Detect which cell encompasses the target text, then output its (X, Y) center coordinate. 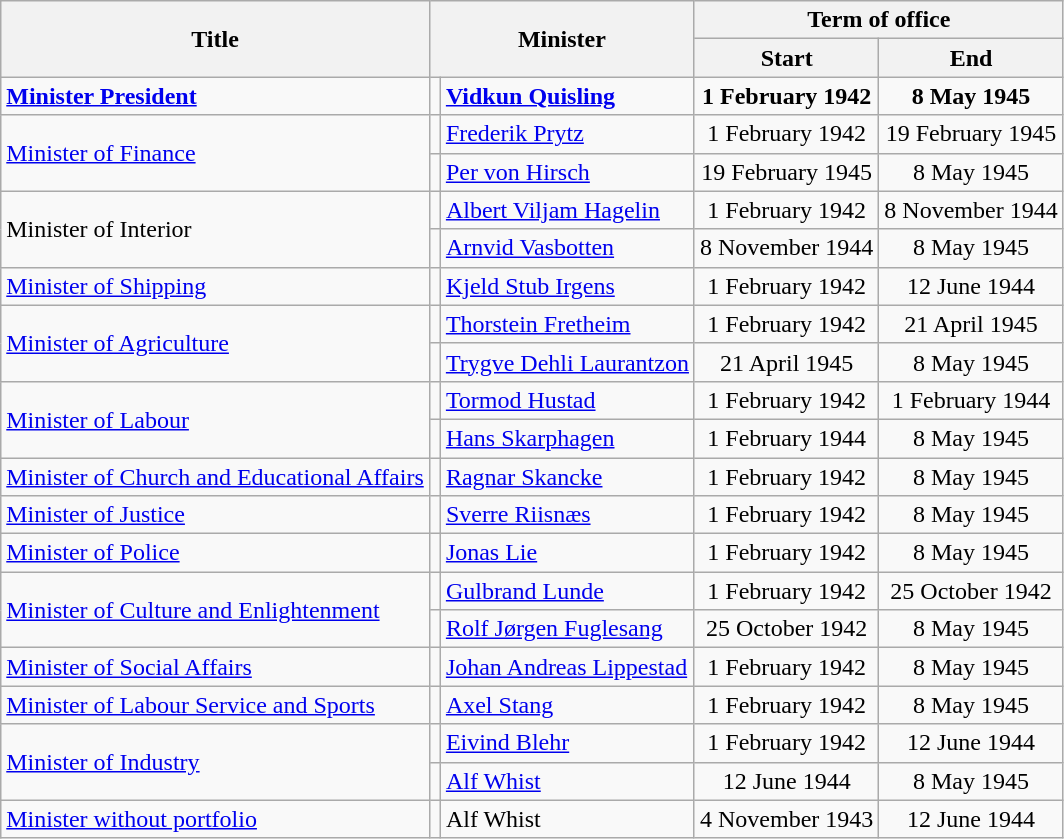
Minister of Finance (216, 153)
Minister of Social Affairs (216, 667)
Minister of Labour Service and Sports (216, 705)
Minister without portfolio (216, 819)
Minister of Police (216, 553)
Minister of Industry (216, 762)
Arnvid Vasbotten (567, 248)
Johan Andreas Lippestad (567, 667)
End (971, 58)
Minister of Interior (216, 229)
Title (216, 39)
Frederik Prytz (567, 134)
Minister of Culture and Enlightenment (216, 610)
Rolf Jørgen Fuglesang (567, 629)
Trygve Dehli Laurantzon (567, 362)
Minister President (216, 96)
Eivind Blehr (567, 743)
4 November 1943 (786, 819)
Minister of Justice (216, 515)
Tormod Hustad (567, 400)
Jonas Lie (567, 553)
Minister of Agriculture (216, 343)
Ragnar Skancke (567, 477)
Minister (562, 39)
Hans Skarphagen (567, 438)
Thorstein Fretheim (567, 324)
Vidkun Quisling (567, 96)
Kjeld Stub Irgens (567, 286)
Minister of Shipping (216, 286)
Minister of Labour (216, 419)
Per von Hirsch (567, 172)
Axel Stang (567, 705)
Albert Viljam Hagelin (567, 210)
Sverre Riisnæs (567, 515)
Term of office (878, 20)
Start (786, 58)
Minister of Church and Educational Affairs (216, 477)
Gulbrand Lunde (567, 591)
